Locate the cell with the specified text and output its [X, Y] center coordinate. 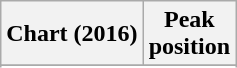
Chart (2016) [72, 34]
Peak position [189, 34]
